Capture the cell that displays the provided text and extract its (x, y) central coordinate. 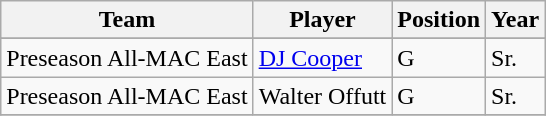
Position (439, 20)
Walter Offutt (322, 96)
DJ Cooper (322, 58)
Team (127, 20)
Player (322, 20)
Year (516, 20)
